Scan for the cell matching the given text and deliver its [X, Y] coordinate at center. 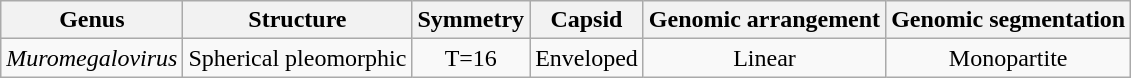
Genomic segmentation [1008, 20]
Spherical pleomorphic [298, 58]
Genus [92, 20]
T=16 [471, 58]
Monopartite [1008, 58]
Symmetry [471, 20]
Genomic arrangement [764, 20]
Linear [764, 58]
Capsid [587, 20]
Structure [298, 20]
Muromegalovirus [92, 58]
Enveloped [587, 58]
